Identify which cell holds the provided text, then report its (X, Y) central coordinate. 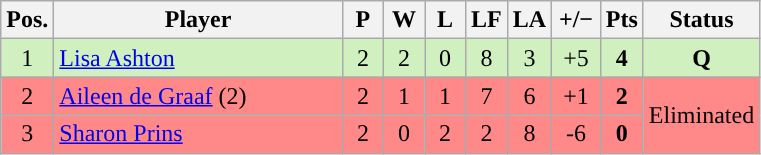
+1 (576, 96)
Eliminated (701, 115)
Sharon Prins (198, 134)
LA (529, 20)
Pts (622, 20)
Pos. (28, 20)
+/− (576, 20)
LF (487, 20)
-6 (576, 134)
P (362, 20)
Lisa Ashton (198, 58)
6 (529, 96)
Status (701, 20)
L (444, 20)
Q (701, 58)
7 (487, 96)
4 (622, 58)
Player (198, 20)
+5 (576, 58)
Aileen de Graaf (2) (198, 96)
W (404, 20)
